Identify which cell holds the provided text, then report its (X, Y) central coordinate. 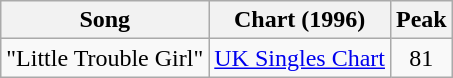
"Little Trouble Girl" (105, 58)
81 (421, 58)
Song (105, 20)
Peak (421, 20)
UK Singles Chart (300, 58)
Chart (1996) (300, 20)
